Pinpoint the cell where the given text exists, returning its [x, y] midpoint coordinate. 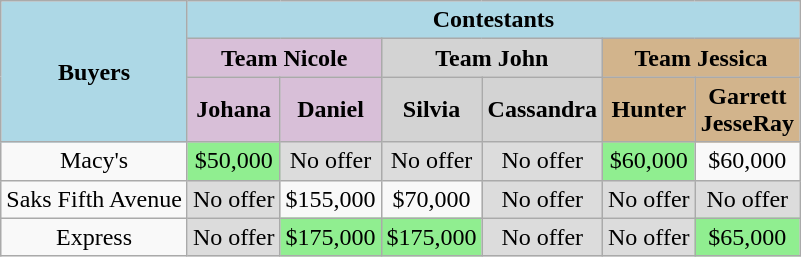
Johana [234, 110]
Silvia [432, 110]
Hunter [650, 110]
Daniel [330, 110]
GarrettJesseRay [747, 110]
Contestants [493, 20]
Team John [492, 58]
Saks Fifth Avenue [94, 199]
Buyers [94, 72]
$65,000 [747, 237]
Express [94, 237]
$70,000 [432, 199]
Macy's [94, 161]
Team Jessica [702, 58]
$50,000 [234, 161]
Team Nicole [284, 58]
Cassandra [542, 110]
$155,000 [330, 199]
